Output the (X, Y) coordinate of the center of the cell containing the given text.  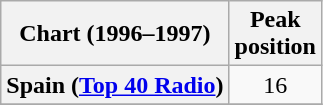
Peakposition (275, 34)
16 (275, 85)
Spain (Top 40 Radio) (115, 85)
Chart (1996–1997) (115, 34)
